Search for the cell housing the specified text and yield its (X, Y) center coordinate. 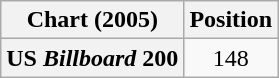
148 (231, 58)
US Billboard 200 (92, 58)
Position (231, 20)
Chart (2005) (92, 20)
